Pinpoint the cell where the given text exists, returning its (X, Y) midpoint coordinate. 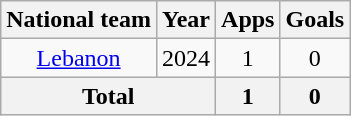
Lebanon (79, 58)
Total (108, 96)
Apps (248, 20)
Goals (315, 20)
Year (186, 20)
National team (79, 20)
2024 (186, 58)
